Return [X, Y] of the center of cell containing provided text 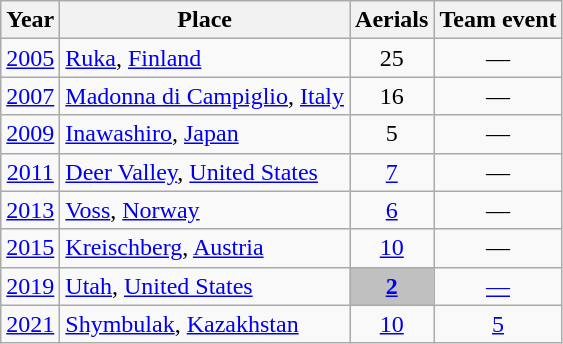
Year [30, 20]
Aerials [392, 20]
Utah, United States [205, 286]
2021 [30, 324]
Voss, Norway [205, 210]
6 [392, 210]
2019 [30, 286]
Deer Valley, United States [205, 172]
Inawashiro, Japan [205, 134]
2009 [30, 134]
2005 [30, 58]
2013 [30, 210]
Kreischberg, Austria [205, 248]
Place [205, 20]
2015 [30, 248]
Team event [498, 20]
16 [392, 96]
7 [392, 172]
Ruka, Finland [205, 58]
25 [392, 58]
Shymbulak, Kazakhstan [205, 324]
Madonna di Campiglio, Italy [205, 96]
2011 [30, 172]
2 [392, 286]
2007 [30, 96]
